For the text-containing cell, return its midpoint in [X, Y] coordinate format. 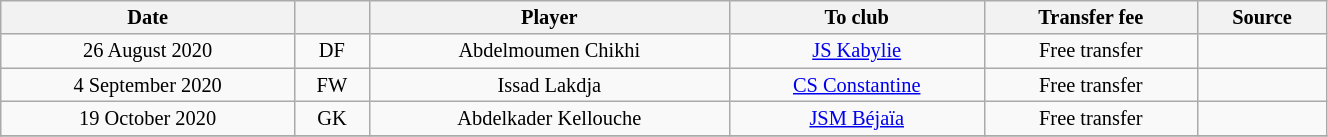
Abdelkader Kellouche [549, 118]
Player [549, 17]
Issad Lakdja [549, 85]
DF [332, 51]
To club [856, 17]
Transfer fee [1090, 17]
Date [148, 17]
JS Kabylie [856, 51]
4 September 2020 [148, 85]
19 October 2020 [148, 118]
FW [332, 85]
26 August 2020 [148, 51]
GK [332, 118]
JSM Béjaïa [856, 118]
Abdelmoumen Chikhi [549, 51]
Source [1262, 17]
CS Constantine [856, 85]
